Extract the [X, Y] coordinate from the center of the cell holding the provided text.  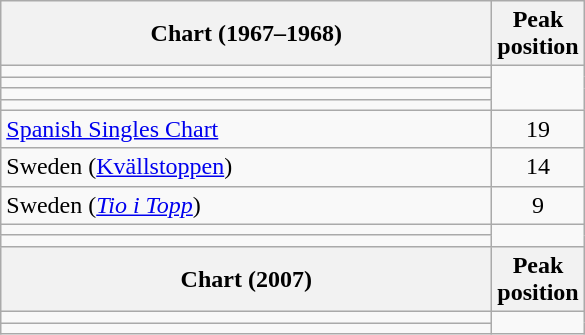
Chart (1967–1968) [246, 34]
Sweden (Kvällstoppen) [246, 167]
Chart (2007) [246, 278]
9 [538, 205]
Spanish Singles Chart [246, 129]
19 [538, 129]
Sweden (Tio i Topp) [246, 205]
14 [538, 167]
